Scan for the cell matching the given text and deliver its [x, y] coordinate at center. 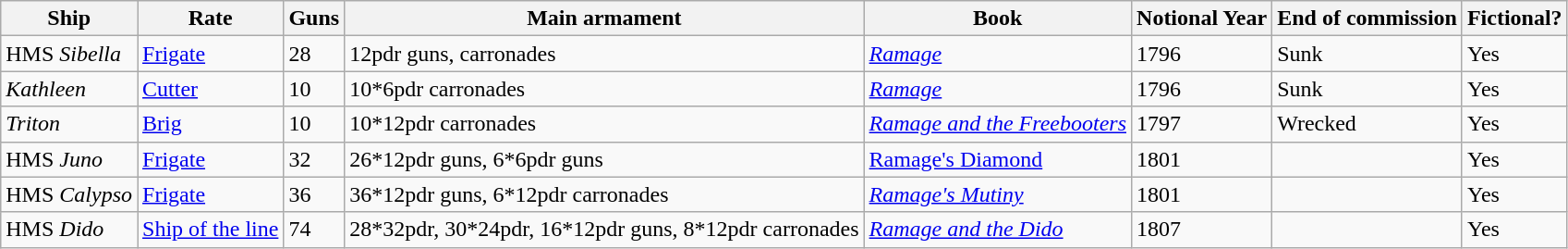
1797 [1202, 124]
Ramage and the Freebooters [998, 124]
End of commission [1367, 19]
Wrecked [1367, 124]
Book [998, 19]
Brig [211, 124]
36 [314, 194]
Ship of the line [211, 230]
74 [314, 230]
26*12pdr guns, 6*6pdr guns [604, 159]
10*6pdr carronades [604, 89]
Ramage's Diamond [998, 159]
32 [314, 159]
36*12pdr guns, 6*12pdr carronades [604, 194]
HMS Juno [69, 159]
Ramage and the Dido [998, 230]
Triton [69, 124]
Kathleen [69, 89]
12pdr guns, carronades [604, 54]
HMS Dido [69, 230]
Main armament [604, 19]
Guns [314, 19]
Fictional? [1514, 19]
Ship [69, 19]
HMS Sibella [69, 54]
Ramage's Mutiny [998, 194]
28*32pdr, 30*24pdr, 16*12pdr guns, 8*12pdr carronades [604, 230]
Notional Year [1202, 19]
HMS Calypso [69, 194]
1807 [1202, 230]
Cutter [211, 89]
Rate [211, 19]
10*12pdr carronades [604, 124]
28 [314, 54]
